Determine the (x, y) coordinate at the center of the cell enclosing the given text.  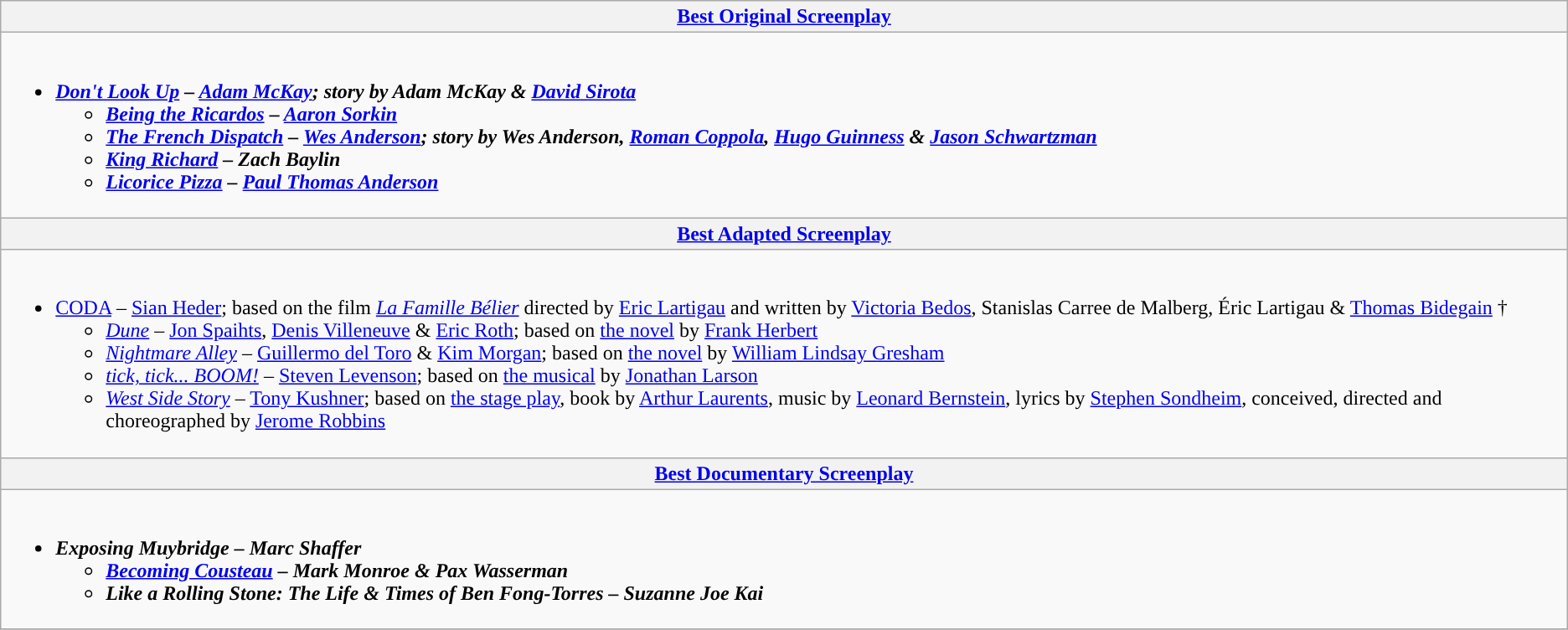
Best Adapted Screenplay (784, 234)
Best Original Screenplay (784, 17)
Best Documentary Screenplay (784, 473)
